Find where the given text appears and provide that cell's center as (x, y) coordinate. 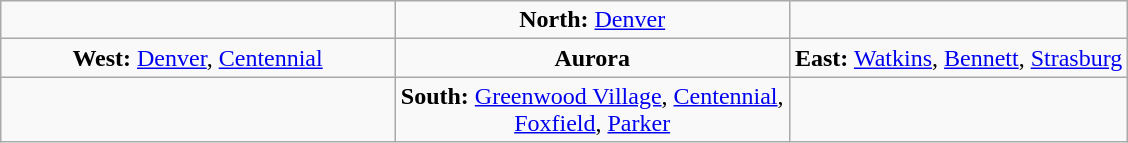
Aurora (592, 58)
West: Denver, Centennial (198, 58)
South: Greenwood Village, Centennial,Foxfield, Parker (592, 110)
North: Denver (592, 20)
East: Watkins, Bennett, Strasburg (958, 58)
